Scan for the cell matching the given text and deliver its [X, Y] coordinate at center. 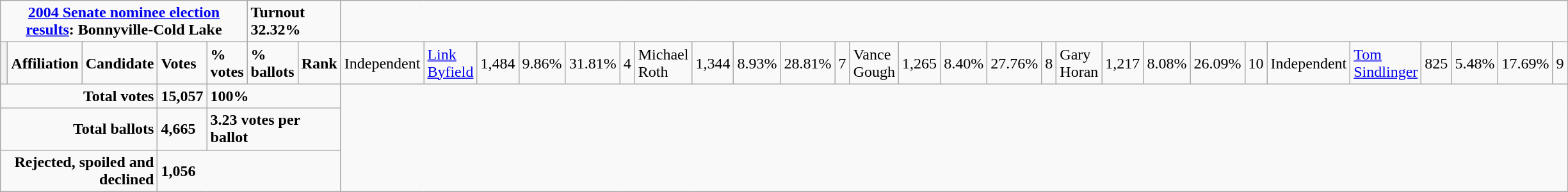
27.76% [1014, 63]
Link Byfield [451, 63]
5.48% [1475, 63]
10 [1256, 63]
Candidate [120, 63]
Tom Sindlinger [1386, 63]
1,484 [498, 63]
7 [843, 63]
3.23 votes per ballot [274, 129]
28.81% [808, 63]
Votes [182, 63]
Michael Roth [663, 63]
8 [1049, 63]
2004 Senate nominee election results: Bonnyville-Cold Lake [124, 22]
% votes [227, 63]
Turnout 32.32% [294, 22]
% ballots [273, 63]
Vance Gough [874, 63]
31.81% [593, 63]
825 [1437, 63]
1,265 [919, 63]
4 [627, 63]
9 [1560, 63]
1,217 [1123, 63]
Rank [319, 63]
4,665 [182, 129]
1,344 [713, 63]
15,057 [182, 96]
Total ballots [79, 129]
1,056 [249, 170]
Gary Horan [1079, 63]
100% [274, 96]
Affiliation [45, 63]
8.08% [1167, 63]
8.40% [964, 63]
Rejected, spoiled and declined [79, 170]
26.09% [1218, 63]
17.69% [1525, 63]
8.93% [757, 63]
9.86% [542, 63]
Total votes [79, 96]
